Find where the given text appears and provide that cell's center as [x, y] coordinate. 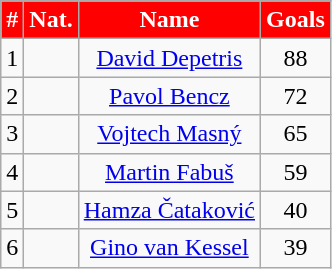
# [12, 20]
Goals [296, 20]
Nat. [51, 20]
Name [169, 20]
1 [12, 58]
88 [296, 58]
65 [296, 134]
59 [296, 172]
39 [296, 248]
72 [296, 96]
6 [12, 248]
David Depetris [169, 58]
Martin Fabuš [169, 172]
5 [12, 210]
2 [12, 96]
Pavol Bencz [169, 96]
Hamza Čataković [169, 210]
40 [296, 210]
Gino van Kessel [169, 248]
Vojtech Masný [169, 134]
4 [12, 172]
3 [12, 134]
